Identify which cell holds the provided text, then report its (x, y) central coordinate. 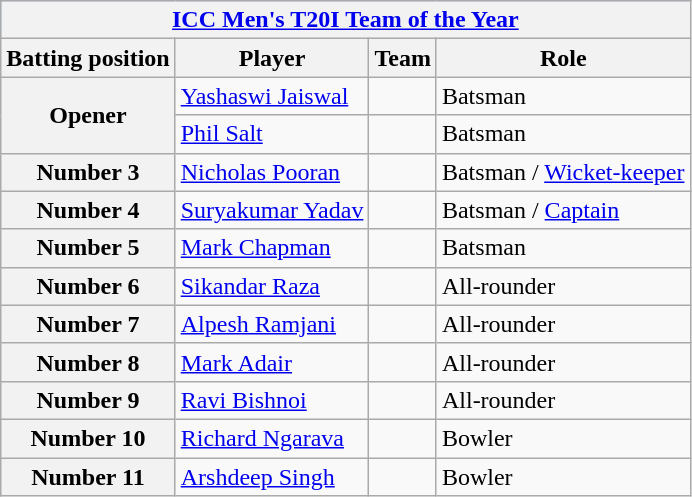
Number 3 (88, 172)
Role (563, 58)
Nicholas Pooran (272, 172)
Richard Ngarava (272, 438)
Player (272, 58)
Opener (88, 115)
Mark Adair (272, 362)
Batsman / Captain (563, 210)
Number 5 (88, 248)
Team (403, 58)
Mark Chapman (272, 248)
Sikandar Raza (272, 286)
Number 9 (88, 400)
Batsman / Wicket-keeper (563, 172)
Number 10 (88, 438)
Ravi Bishnoi (272, 400)
Number 7 (88, 324)
Number 6 (88, 286)
Phil Salt (272, 134)
Arshdeep Singh (272, 477)
Suryakumar Yadav (272, 210)
Alpesh Ramjani (272, 324)
Yashaswi Jaiswal (272, 96)
Number 4 (88, 210)
Batting position (88, 58)
Number 8 (88, 362)
Number 11 (88, 477)
ICC Men's T20I Team of the Year (346, 20)
